Locate the cell with the specified text and output its [x, y] center coordinate. 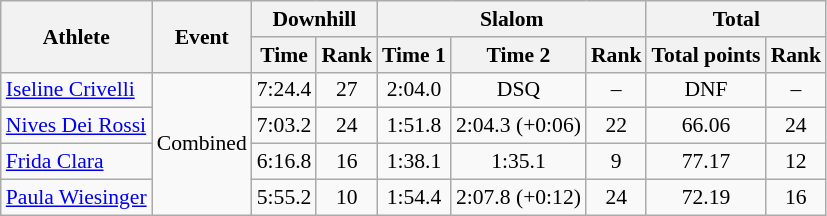
Slalom [512, 19]
22 [616, 126]
66.06 [706, 126]
1:51.8 [414, 126]
7:03.2 [284, 126]
72.19 [706, 197]
Downhill [314, 19]
Total [736, 19]
7:24.4 [284, 90]
6:16.8 [284, 162]
2:07.8 (+0:12) [518, 197]
Event [202, 36]
DSQ [518, 90]
1:38.1 [414, 162]
Time 1 [414, 55]
Time 2 [518, 55]
77.17 [706, 162]
Athlete [76, 36]
5:55.2 [284, 197]
Time [284, 55]
10 [346, 197]
Iseline Crivelli [76, 90]
Total points [706, 55]
Frida Clara [76, 162]
1:35.1 [518, 162]
DNF [706, 90]
1:54.4 [414, 197]
Nives Dei Rossi [76, 126]
2:04.3 (+0:06) [518, 126]
9 [616, 162]
12 [796, 162]
27 [346, 90]
2:04.0 [414, 90]
Paula Wiesinger [76, 197]
Combined [202, 143]
